Identify which cell holds the provided text, then report its (X, Y) central coordinate. 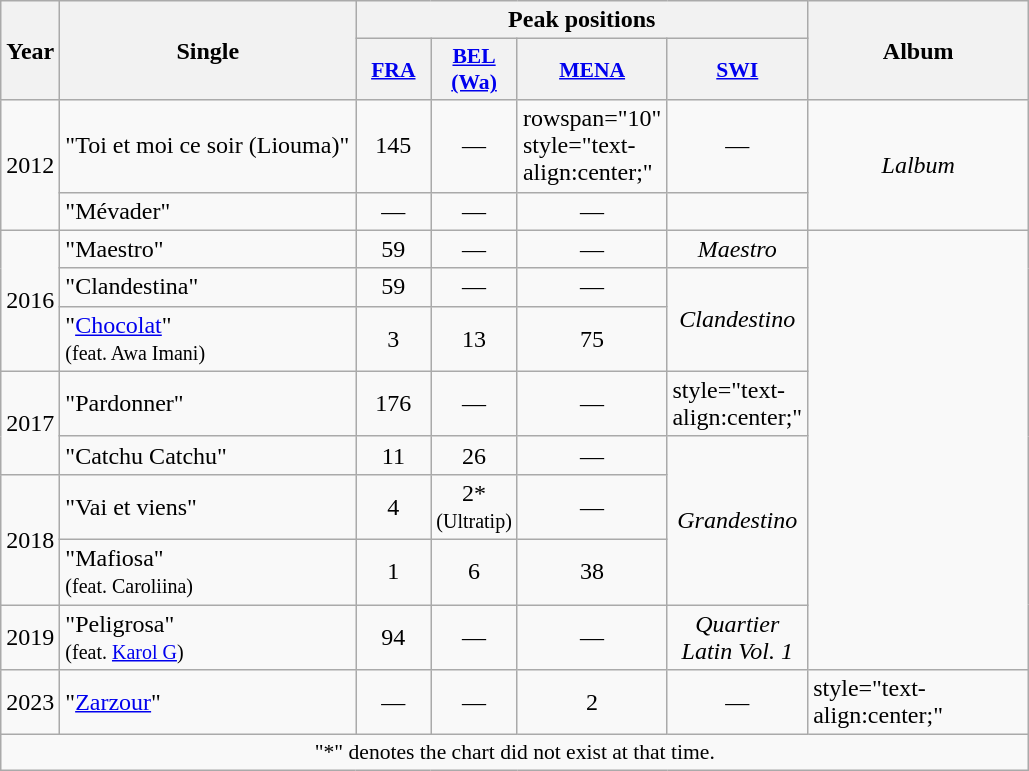
Peak positions (582, 20)
"Clandestina" (208, 287)
Clandestino (738, 320)
Lalbum (918, 165)
BEL(Wa) (474, 70)
Album (918, 50)
13 (474, 338)
"Zarzour" (208, 702)
Grandestino (738, 520)
2019 (30, 636)
2012 (30, 165)
2018 (30, 539)
"Maestro" (208, 249)
"Toi et moi ce soir (Liouma)" (208, 146)
2023 (30, 702)
SWI (738, 70)
2016 (30, 300)
3 (394, 338)
1 (394, 572)
Maestro (738, 249)
94 (394, 636)
4 (394, 506)
"Mafiosa"(feat. Caroliina) (208, 572)
"Mévader" (208, 211)
11 (394, 455)
"Catchu Catchu" (208, 455)
rowspan="10" style="text-align:center;" (592, 146)
75 (592, 338)
"*" denotes the chart did not exist at that time. (515, 753)
MENA (592, 70)
6 (474, 572)
"Peligrosa"(feat. Karol G) (208, 636)
Single (208, 50)
"Pardonner" (208, 404)
2 (592, 702)
2*(Ultratip) (474, 506)
2017 (30, 422)
176 (394, 404)
26 (474, 455)
FRA (394, 70)
38 (592, 572)
Quartier Latin Vol. 1 (738, 636)
145 (394, 146)
"Vai et viens" (208, 506)
"Chocolat"(feat. Awa Imani) (208, 338)
Year (30, 50)
